For the text-containing cell, return its midpoint in [X, Y] coordinate format. 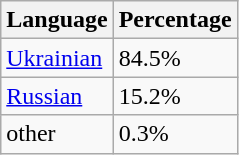
84.5% [175, 58]
Percentage [175, 20]
Russian [57, 96]
0.3% [175, 134]
Language [57, 20]
Ukrainian [57, 58]
15.2% [175, 96]
other [57, 134]
